Scan for the cell matching the given text and deliver its [X, Y] coordinate at center. 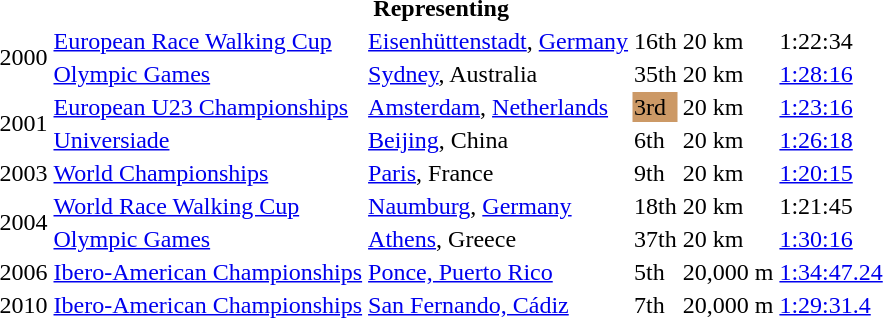
20,000 m [728, 272]
6th [656, 140]
5th [656, 272]
European U23 Championships [208, 107]
9th [656, 173]
Universiade [208, 140]
Paris, France [498, 173]
Ibero-American Championships [208, 272]
World Race Walking Cup [208, 206]
Eisenhüttenstadt, Germany [498, 41]
Athens, Greece [498, 239]
16th [656, 41]
Ponce, Puerto Rico [498, 272]
Beijing, China [498, 140]
Naumburg, Germany [498, 206]
Sydney, Australia [498, 74]
World Championships [208, 173]
European Race Walking Cup [208, 41]
18th [656, 206]
Amsterdam, Netherlands [498, 107]
35th [656, 74]
3rd [656, 107]
37th [656, 239]
